Return the (X, Y) coordinate for the center point of the cell that contains the specified text.  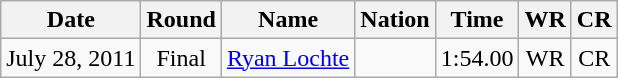
Round (181, 20)
Nation (395, 20)
Time (477, 20)
Final (181, 58)
1:54.00 (477, 58)
Name (288, 20)
Date (71, 20)
Ryan Lochte (288, 58)
July 28, 2011 (71, 58)
